For the text-containing cell, return its midpoint in (X, Y) coordinate format. 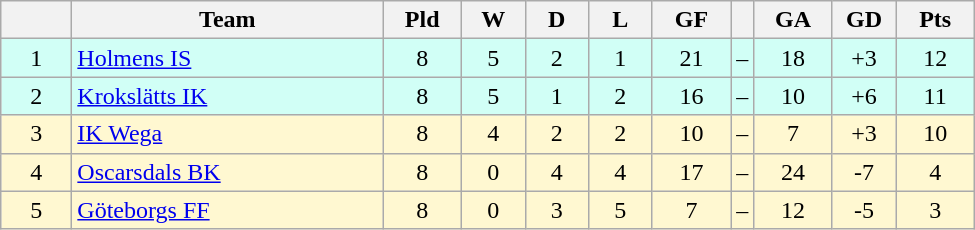
-7 (864, 172)
Krokslätts IK (228, 96)
11 (936, 96)
Pld (422, 20)
W (493, 20)
GF (692, 20)
Oscarsdals BK (228, 172)
-5 (864, 210)
24 (794, 172)
L (621, 20)
21 (692, 58)
Team (228, 20)
IK Wega (228, 134)
GA (794, 20)
Holmens IS (228, 58)
18 (794, 58)
D (557, 20)
+6 (864, 96)
GD (864, 20)
Göteborgs FF (228, 210)
Pts (936, 20)
16 (692, 96)
17 (692, 172)
